Find where the given text appears and provide that cell's center as (x, y) coordinate. 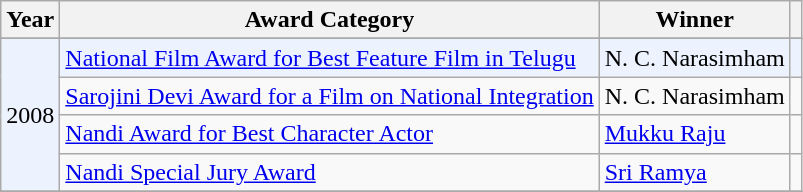
Winner (694, 20)
Sarojini Devi Award for a Film on National Integration (330, 96)
National Film Award for Best Feature Film in Telugu (330, 58)
Mukku Raju (694, 134)
Nandi Special Jury Award (330, 172)
2008 (30, 115)
Sri Ramya (694, 172)
Nandi Award for Best Character Actor (330, 134)
Year (30, 20)
Award Category (330, 20)
